Return the (X, Y) coordinate for the center point of the cell that contains the specified text.  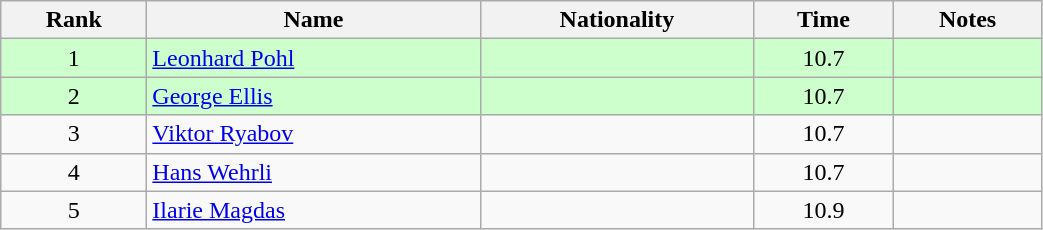
Ilarie Magdas (314, 210)
Rank (74, 20)
Nationality (617, 20)
5 (74, 210)
Name (314, 20)
Notes (968, 20)
Leonhard Pohl (314, 58)
2 (74, 96)
George Ellis (314, 96)
Time (824, 20)
10.9 (824, 210)
Viktor Ryabov (314, 134)
Hans Wehrli (314, 172)
1 (74, 58)
3 (74, 134)
4 (74, 172)
